Extract the [x, y] coordinate from the center of the cell holding the provided text.  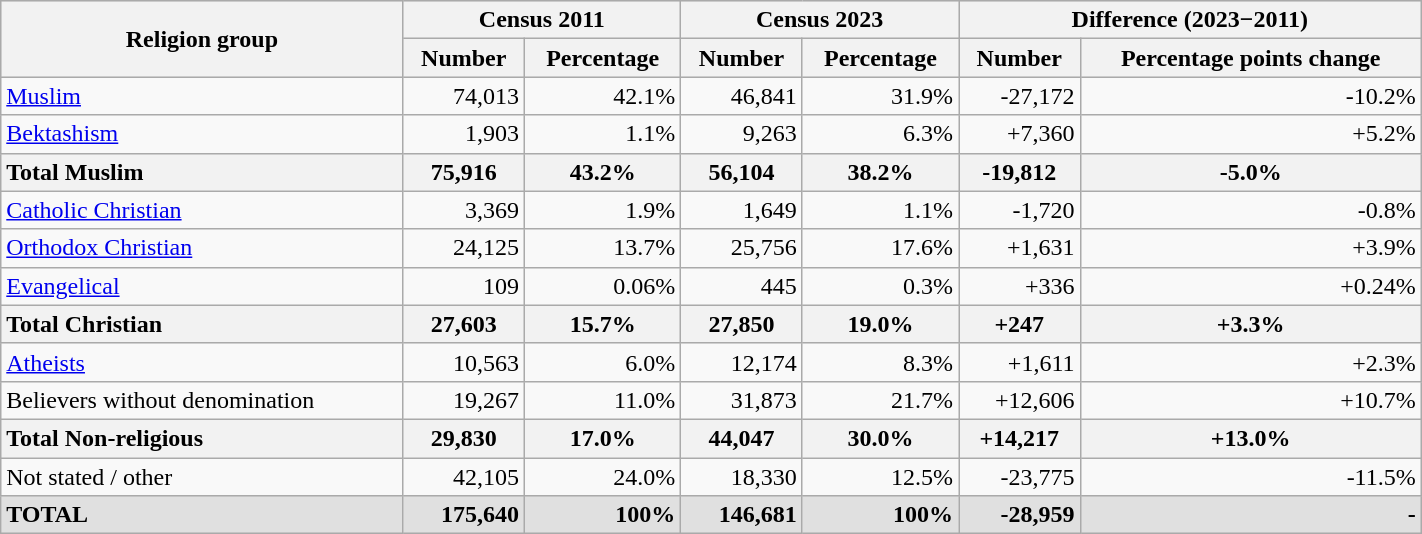
+1,631 [1019, 248]
12,174 [742, 362]
19.0% [880, 324]
Evangelical [202, 286]
+0.24% [1250, 286]
74,013 [464, 96]
27,850 [742, 324]
31,873 [742, 400]
Census 2011 [542, 20]
109 [464, 286]
-0.8% [1250, 210]
Percentage points change [1250, 58]
Total Non-religious [202, 438]
Orthodox Christian [202, 248]
Religion group [202, 39]
18,330 [742, 477]
6.0% [603, 362]
10,563 [464, 362]
-10.2% [1250, 96]
6.3% [880, 134]
56,104 [742, 172]
46,841 [742, 96]
31.9% [880, 96]
24,125 [464, 248]
13.7% [603, 248]
+3.9% [1250, 248]
27,603 [464, 324]
+1,611 [1019, 362]
+336 [1019, 286]
25,756 [742, 248]
+10.7% [1250, 400]
17.6% [880, 248]
+12,606 [1019, 400]
Catholic Christian [202, 210]
+3.3% [1250, 324]
Believers without denomination [202, 400]
42.1% [603, 96]
0.06% [603, 286]
44,047 [742, 438]
1,649 [742, 210]
-5.0% [1250, 172]
Muslim [202, 96]
-23,775 [1019, 477]
15.7% [603, 324]
1,903 [464, 134]
175,640 [464, 515]
-19,812 [1019, 172]
21.7% [880, 400]
-28,959 [1019, 515]
Bektashism [202, 134]
-27,172 [1019, 96]
29,830 [464, 438]
TOTAL [202, 515]
42,105 [464, 477]
445 [742, 286]
Total Christian [202, 324]
9,263 [742, 134]
0.3% [880, 286]
24.0% [603, 477]
-1,720 [1019, 210]
+13.0% [1250, 438]
Atheists [202, 362]
- [1250, 515]
+2.3% [1250, 362]
Total Muslim [202, 172]
1.9% [603, 210]
75,916 [464, 172]
43.2% [603, 172]
17.0% [603, 438]
19,267 [464, 400]
30.0% [880, 438]
8.3% [880, 362]
-11.5% [1250, 477]
+14,217 [1019, 438]
3,369 [464, 210]
11.0% [603, 400]
+247 [1019, 324]
+7,360 [1019, 134]
Difference (2023−2011) [1190, 20]
+5.2% [1250, 134]
Census 2023 [820, 20]
Not stated / other [202, 477]
146,681 [742, 515]
12.5% [880, 477]
38.2% [880, 172]
